Scan for the cell matching the given text and deliver its (x, y) coordinate at center. 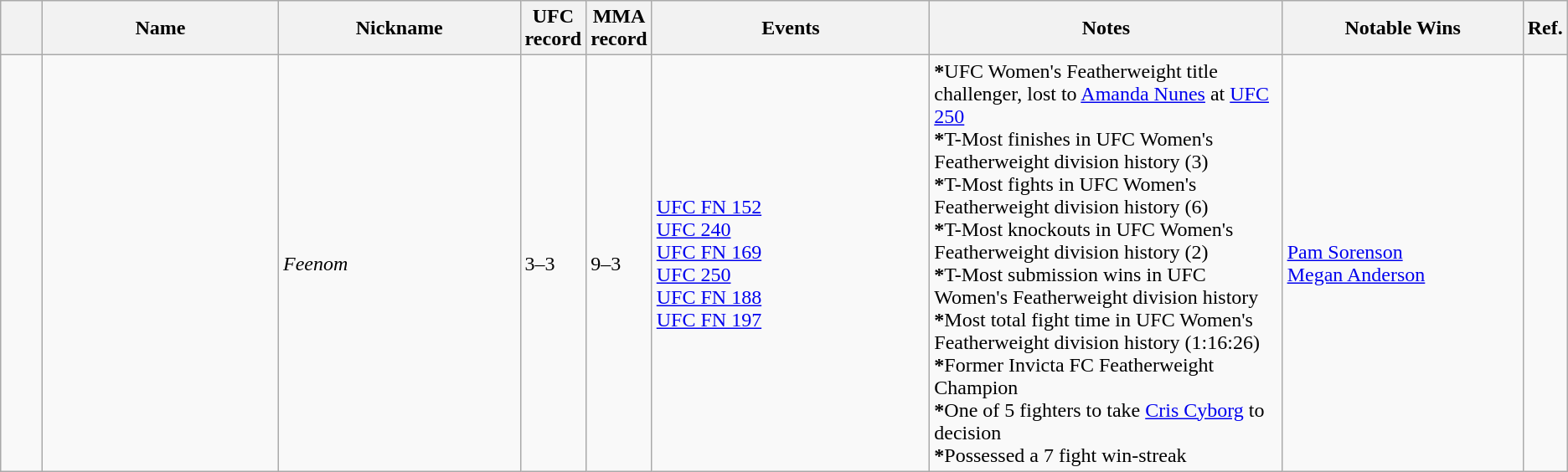
Notable Wins (1402, 28)
UFC FN 152 UFC 240 UFC FN 169 UFC 250 UFC FN 188 UFC FN 197 (791, 263)
Notes (1106, 28)
Feenom (400, 263)
3–3 (553, 263)
MMA record (620, 28)
Ref. (1545, 28)
UFC record (553, 28)
Events (791, 28)
Nickname (400, 28)
Name (160, 28)
Pam Sorenson Megan Anderson (1402, 263)
9–3 (620, 263)
